Provide the [X, Y] coordinate of the cell's center where the given text is located.  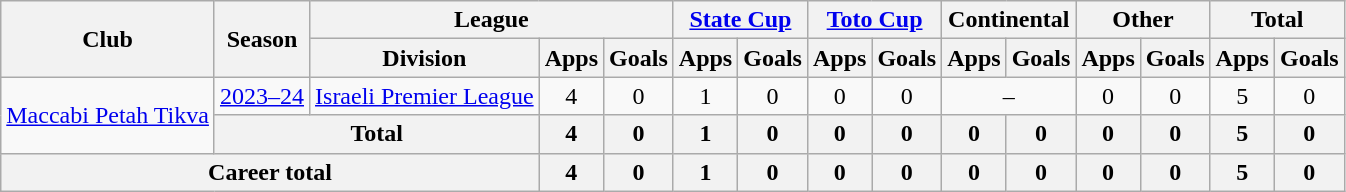
Continental [1009, 20]
2023–24 [262, 96]
Club [108, 39]
Career total [270, 172]
League [492, 20]
Israeli Premier League [425, 96]
State Cup [740, 20]
Other [1143, 20]
Maccabi Petah Tikva [108, 115]
Season [262, 39]
– [1009, 96]
Toto Cup [874, 20]
Division [425, 58]
